Identify which cell holds the provided text, then report its (x, y) central coordinate. 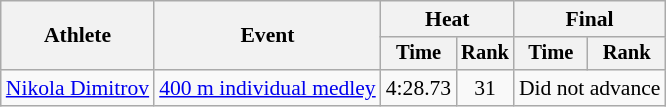
Event (268, 36)
31 (485, 88)
Heat (448, 19)
400 m individual medley (268, 88)
Nikola Dimitrov (78, 88)
Athlete (78, 36)
Did not advance (590, 88)
4:28.73 (418, 88)
Final (590, 19)
